Determine the [X, Y] coordinate at the center of the cell enclosing the given text.  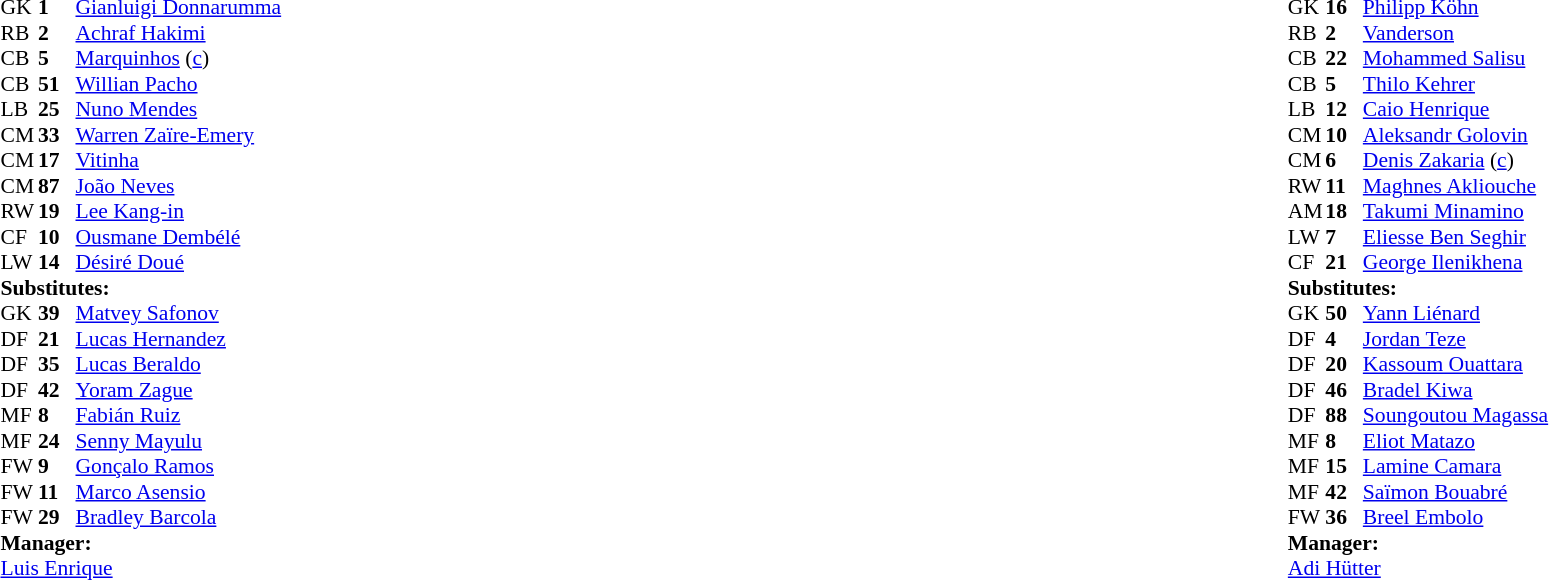
35 [57, 365]
25 [57, 109]
6 [1344, 161]
Matvey Safonov [179, 313]
Breel Embolo [1456, 517]
Soungoutou Magassa [1456, 415]
4 [1344, 339]
Kassoum Ouattara [1456, 365]
Saïmon Bouabré [1456, 492]
Eliesse Ben Seghir [1456, 237]
36 [1344, 517]
Yoram Zague [179, 390]
15 [1344, 467]
7 [1344, 237]
22 [1344, 59]
19 [57, 211]
Achraf Hakimi [179, 33]
14 [57, 263]
Denis Zakaria (c) [1456, 161]
Lucas Hernandez [179, 339]
Caio Henrique [1456, 109]
Lee Kang-in [179, 211]
Lucas Beraldo [179, 365]
Nuno Mendes [179, 109]
Aleksandr Golovin [1456, 135]
46 [1344, 390]
17 [57, 161]
João Neves [179, 186]
Bradel Kiwa [1456, 390]
Vanderson [1456, 33]
24 [57, 441]
18 [1344, 211]
George Ilenikhena [1456, 263]
Bradley Barcola [179, 517]
Désiré Doué [179, 263]
88 [1344, 415]
Vitinha [179, 161]
12 [1344, 109]
Senny Mayulu [179, 441]
Fabián Ruiz [179, 415]
50 [1344, 313]
Ousmane Dembélé [179, 237]
Jordan Teze [1456, 339]
Warren Zaïre-Emery [179, 135]
33 [57, 135]
Marquinhos (c) [179, 59]
20 [1344, 365]
9 [57, 467]
Gonçalo Ramos [179, 467]
Mohammed Salisu [1456, 59]
Willian Pacho [179, 84]
Maghnes Akliouche [1456, 186]
Yann Liénard [1456, 313]
Thilo Kehrer [1456, 84]
Lamine Camara [1456, 467]
AM [1307, 211]
51 [57, 84]
87 [57, 186]
Marco Asensio [179, 492]
29 [57, 517]
39 [57, 313]
Takumi Minamino [1456, 211]
Eliot Matazo [1456, 441]
